Return (X, Y) of the center of cell containing provided text 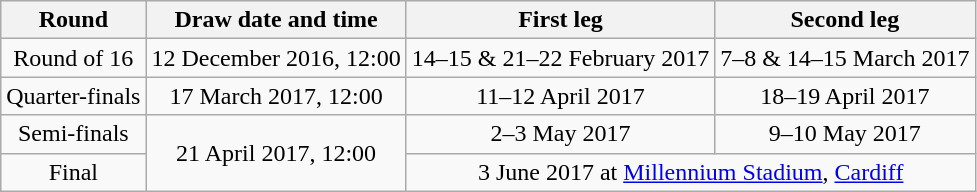
2–3 May 2017 (560, 134)
Second leg (845, 20)
Final (74, 172)
14–15 & 21–22 February 2017 (560, 58)
First leg (560, 20)
Semi-finals (74, 134)
12 December 2016, 12:00 (276, 58)
3 June 2017 at Millennium Stadium, Cardiff (690, 172)
21 April 2017, 12:00 (276, 153)
11–12 April 2017 (560, 96)
Round (74, 20)
Quarter-finals (74, 96)
17 March 2017, 12:00 (276, 96)
18–19 April 2017 (845, 96)
Round of 16 (74, 58)
9–10 May 2017 (845, 134)
Draw date and time (276, 20)
7–8 & 14–15 March 2017 (845, 58)
